Locate the cell with the specified text and output its [x, y] center coordinate. 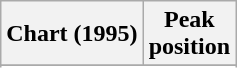
Chart (1995) [72, 34]
Peakposition [189, 34]
